Search for the cell housing the specified text and yield its [X, Y] center coordinate. 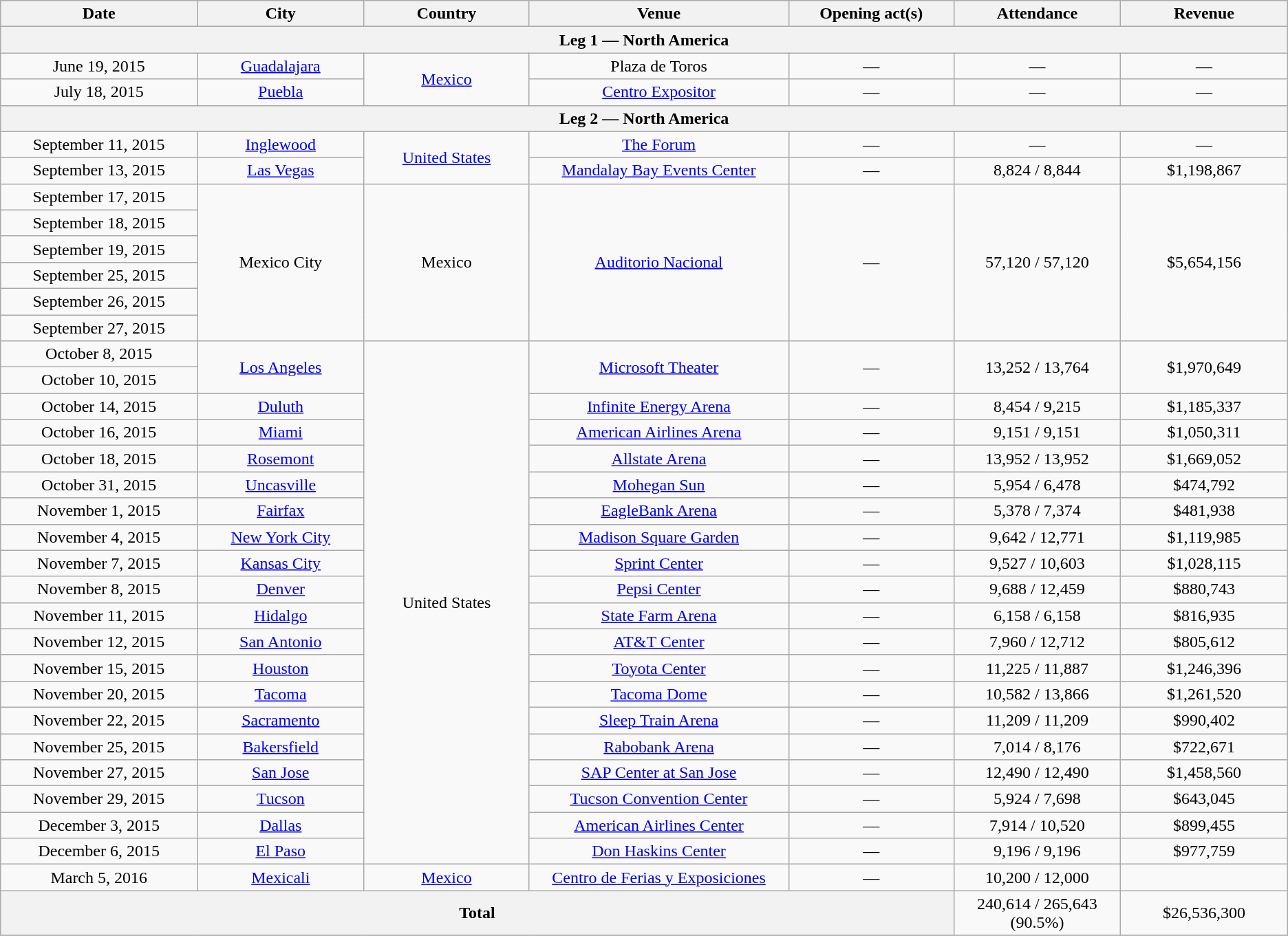
$1,261,520 [1204, 694]
Bakersfield [281, 746]
$1,185,337 [1204, 406]
November 15, 2015 [99, 668]
September 27, 2015 [99, 328]
Las Vegas [281, 171]
November 22, 2015 [99, 720]
San Antonio [281, 642]
December 3, 2015 [99, 825]
Rosemont [281, 459]
Tacoma Dome [659, 694]
Guadalajara [281, 66]
November 4, 2015 [99, 537]
$474,792 [1204, 485]
November 11, 2015 [99, 616]
$481,938 [1204, 511]
Madison Square Garden [659, 537]
November 25, 2015 [99, 746]
5,924 / 7,698 [1037, 799]
September 25, 2015 [99, 275]
$26,536,300 [1204, 913]
$805,612 [1204, 642]
Country [447, 14]
Puebla [281, 92]
Sacramento [281, 720]
October 16, 2015 [99, 433]
$5,654,156 [1204, 262]
November 12, 2015 [99, 642]
AT&T Center [659, 642]
American Airlines Center [659, 825]
Duluth [281, 406]
Date [99, 14]
8,824 / 8,844 [1037, 171]
November 1, 2015 [99, 511]
SAP Center at San Jose [659, 773]
Sprint Center [659, 563]
Plaza de Toros [659, 66]
$990,402 [1204, 720]
Miami [281, 433]
New York City [281, 537]
Centro de Ferias y Exposiciones [659, 878]
El Paso [281, 851]
13,952 / 13,952 [1037, 459]
June 19, 2015 [99, 66]
State Farm Arena [659, 616]
Centro Expositor [659, 92]
7,960 / 12,712 [1037, 642]
September 18, 2015 [99, 223]
November 29, 2015 [99, 799]
Fairfax [281, 511]
March 5, 2016 [99, 878]
9,642 / 12,771 [1037, 537]
October 8, 2015 [99, 354]
9,151 / 9,151 [1037, 433]
$1,970,649 [1204, 367]
Total [477, 913]
$1,246,396 [1204, 668]
Rabobank Arena [659, 746]
November 27, 2015 [99, 773]
November 20, 2015 [99, 694]
September 17, 2015 [99, 197]
$977,759 [1204, 851]
July 18, 2015 [99, 92]
Sleep Train Arena [659, 720]
Auditorio Nacional [659, 262]
Don Haskins Center [659, 851]
Denver [281, 589]
Tacoma [281, 694]
9,527 / 10,603 [1037, 563]
November 7, 2015 [99, 563]
12,490 / 12,490 [1037, 773]
October 10, 2015 [99, 380]
Houston [281, 668]
City [281, 14]
$1,458,560 [1204, 773]
$1,119,985 [1204, 537]
Dallas [281, 825]
$1,198,867 [1204, 171]
Attendance [1037, 14]
Venue [659, 14]
The Forum [659, 144]
September 13, 2015 [99, 171]
EagleBank Arena [659, 511]
$722,671 [1204, 746]
$816,935 [1204, 616]
57,120 / 57,120 [1037, 262]
Leg 1 — North America [644, 40]
Revenue [1204, 14]
October 31, 2015 [99, 485]
6,158 / 6,158 [1037, 616]
November 8, 2015 [99, 589]
13,252 / 13,764 [1037, 367]
Opening act(s) [871, 14]
Toyota Center [659, 668]
October 14, 2015 [99, 406]
240,614 / 265,643(90.5%) [1037, 913]
7,914 / 10,520 [1037, 825]
$1,050,311 [1204, 433]
10,200 / 12,000 [1037, 878]
$643,045 [1204, 799]
Tucson [281, 799]
$1,669,052 [1204, 459]
Mohegan Sun [659, 485]
Infinite Energy Arena [659, 406]
7,014 / 8,176 [1037, 746]
11,209 / 11,209 [1037, 720]
Uncasville [281, 485]
Pepsi Center [659, 589]
10,582 / 13,866 [1037, 694]
Inglewood [281, 144]
5,954 / 6,478 [1037, 485]
December 6, 2015 [99, 851]
October 18, 2015 [99, 459]
September 26, 2015 [99, 301]
Los Angeles [281, 367]
11,225 / 11,887 [1037, 668]
Allstate Arena [659, 459]
8,454 / 9,215 [1037, 406]
September 19, 2015 [99, 249]
9,196 / 9,196 [1037, 851]
Microsoft Theater [659, 367]
September 11, 2015 [99, 144]
Kansas City [281, 563]
Tucson Convention Center [659, 799]
Hidalgo [281, 616]
Leg 2 — North America [644, 118]
$899,455 [1204, 825]
Mandalay Bay Events Center [659, 171]
5,378 / 7,374 [1037, 511]
$880,743 [1204, 589]
Mexico City [281, 262]
Mexicali [281, 878]
9,688 / 12,459 [1037, 589]
San Jose [281, 773]
$1,028,115 [1204, 563]
American Airlines Arena [659, 433]
